Return [X, Y] of the center of cell containing provided text 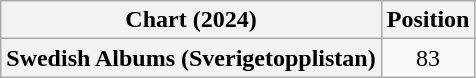
Swedish Albums (Sverigetopplistan) [191, 58]
83 [428, 58]
Chart (2024) [191, 20]
Position [428, 20]
